Search for the cell housing the specified text and yield its (x, y) center coordinate. 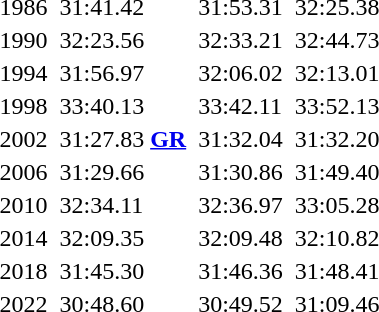
31:32.04 (241, 139)
31:27.83 GR (123, 139)
32:36.97 (241, 205)
32:09.48 (241, 238)
32:06.02 (241, 73)
31:29.66 (123, 172)
31:30.86 (241, 172)
32:34.11 (123, 205)
33:40.13 (123, 106)
32:33.21 (241, 40)
31:45.30 (123, 271)
31:46.36 (241, 271)
33:42.11 (241, 106)
32:23.56 (123, 40)
32:09.35 (123, 238)
31:56.97 (123, 73)
